Extract the (X, Y) coordinate from the center of the cell holding the provided text.  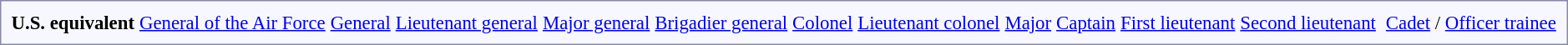
Lieutenant general (466, 22)
Cadet / Officer trainee (1471, 22)
Major general (596, 22)
Major (1029, 22)
Lieutenant colonel (928, 22)
Captain (1086, 22)
Brigadier general (721, 22)
First lieutenant (1177, 22)
U.S. equivalent (73, 22)
Colonel (823, 22)
Second lieutenant (1308, 22)
General (361, 22)
General of the Air Force (232, 22)
